Detect which cell encompasses the target text, then output its [x, y] center coordinate. 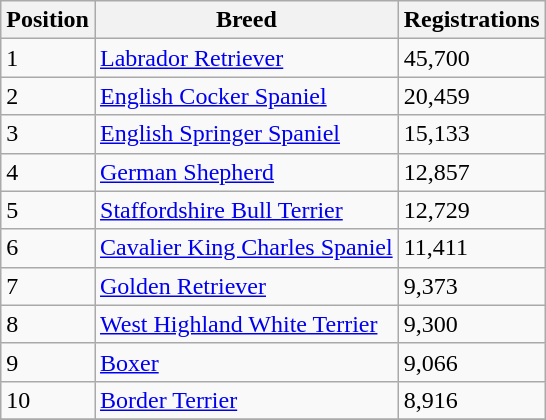
Boxer [246, 362]
Staffordshire Bull Terrier [246, 210]
11,411 [472, 248]
Border Terrier [246, 400]
2 [48, 96]
1 [48, 58]
English Cocker Spaniel [246, 96]
9,300 [472, 324]
7 [48, 286]
Registrations [472, 20]
English Springer Spaniel [246, 134]
German Shepherd [246, 172]
9,373 [472, 286]
9,066 [472, 362]
15,133 [472, 134]
8 [48, 324]
20,459 [472, 96]
4 [48, 172]
Labrador Retriever [246, 58]
9 [48, 362]
Position [48, 20]
Golden Retriever [246, 286]
3 [48, 134]
12,857 [472, 172]
Breed [246, 20]
5 [48, 210]
10 [48, 400]
West Highland White Terrier [246, 324]
Cavalier King Charles Spaniel [246, 248]
6 [48, 248]
8,916 [472, 400]
45,700 [472, 58]
12,729 [472, 210]
